Find where the given text appears and provide that cell's center as (X, Y) coordinate. 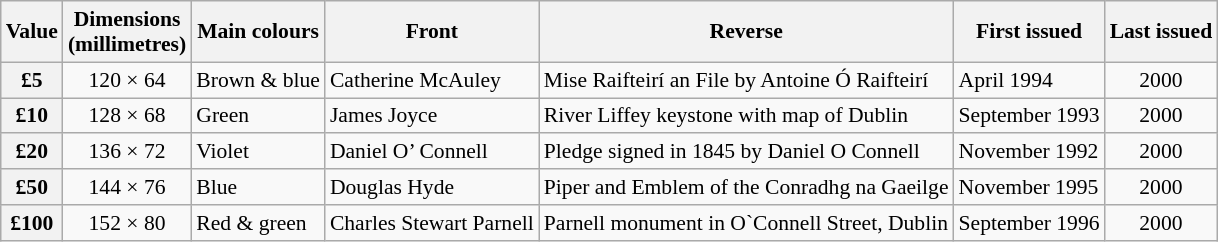
Reverse (746, 32)
128 × 68 (127, 116)
£100 (32, 223)
£20 (32, 152)
September 1993 (1030, 116)
152 × 80 (127, 223)
Violet (258, 152)
Pledge signed in 1845 by Daniel O Connell (746, 152)
River Liffey keystone with map of Dublin (746, 116)
September 1996 (1030, 223)
First issued (1030, 32)
Dimensions(millimetres) (127, 32)
Catherine McAuley (432, 80)
£50 (32, 187)
136 × 72 (127, 152)
120 × 64 (127, 80)
April 1994 (1030, 80)
James Joyce (432, 116)
Blue (258, 187)
Charles Stewart Parnell (432, 223)
Parnell monument in O`Connell Street, Dublin (746, 223)
Front (432, 32)
£5 (32, 80)
Douglas Hyde (432, 187)
Mise Raifteirí an File by Antoine Ó Raifteirí (746, 80)
144 × 76 (127, 187)
Brown & blue (258, 80)
Piper and Emblem of the Conradhg na Gaeilge (746, 187)
November 1992 (1030, 152)
November 1995 (1030, 187)
Main colours (258, 32)
Value (32, 32)
Red & green (258, 223)
Daniel O’ Connell (432, 152)
Last issued (1162, 32)
Green (258, 116)
£10 (32, 116)
